Return the (x, y) coordinate for the center point of the cell that contains the specified text.  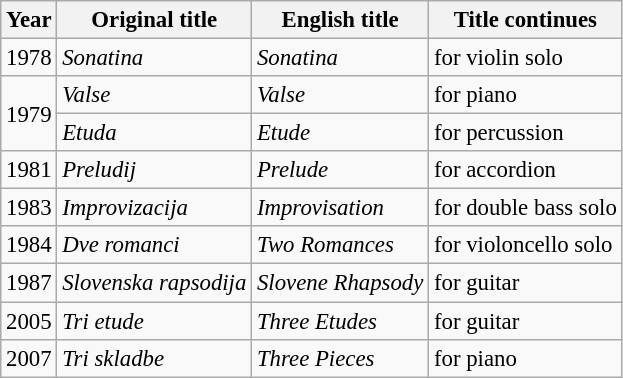
Tri skladbe (154, 358)
Dve romanci (154, 245)
Preludij (154, 170)
1984 (29, 245)
Slovenska rapsodija (154, 283)
1978 (29, 58)
for violin solo (526, 58)
for double bass solo (526, 208)
Three Pieces (340, 358)
Two Romances (340, 245)
Year (29, 20)
Improvizacija (154, 208)
Three Etudes (340, 321)
1981 (29, 170)
2005 (29, 321)
Original title (154, 20)
Title continues (526, 20)
for violoncello solo (526, 245)
Etuda (154, 133)
for accordion (526, 170)
Slovene Rhapsody (340, 283)
1987 (29, 283)
Tri etude (154, 321)
for percussion (526, 133)
Prelude (340, 170)
1979 (29, 114)
1983 (29, 208)
Improvisation (340, 208)
2007 (29, 358)
English title (340, 20)
Etude (340, 133)
